Find where the given text appears and provide that cell's center as (X, Y) coordinate. 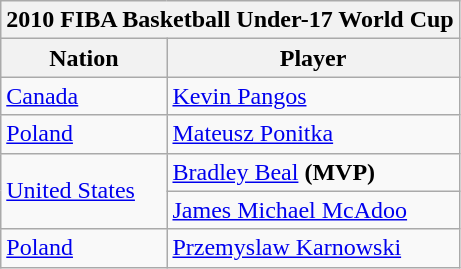
Player (313, 58)
Nation (84, 58)
Canada (84, 96)
Przemyslaw Karnowski (313, 248)
United States (84, 191)
2010 FIBA Basketball Under-17 World Cup (230, 20)
Kevin Pangos (313, 96)
Mateusz Ponitka (313, 134)
Bradley Beal (MVP) (313, 172)
James Michael McAdoo (313, 210)
